Locate the cell with the specified text and output its [X, Y] center coordinate. 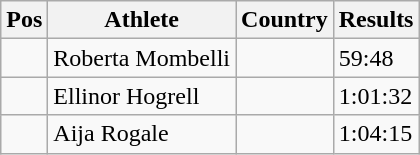
Country [285, 20]
Ellinor Hogrell [142, 96]
Aija Rogale [142, 134]
1:04:15 [376, 134]
Athlete [142, 20]
59:48 [376, 58]
Results [376, 20]
Pos [24, 20]
Roberta Mombelli [142, 58]
1:01:32 [376, 96]
